Search for the cell housing the specified text and yield its [X, Y] center coordinate. 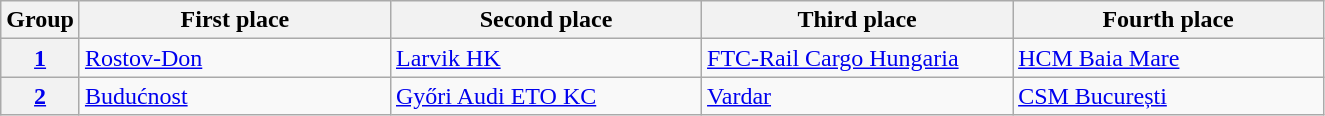
FTC-Rail Cargo Hungaria [858, 58]
Vardar [858, 96]
Fourth place [1168, 20]
2 [40, 96]
First place [234, 20]
Győri Audi ETO KC [546, 96]
Group [40, 20]
Budućnost [234, 96]
HCM Baia Mare [1168, 58]
Larvik HK [546, 58]
1 [40, 58]
Rostov-Don [234, 58]
CSM București [1168, 96]
Third place [858, 20]
Second place [546, 20]
